From the cell containing the given text, extract its center point as [x, y] coordinate. 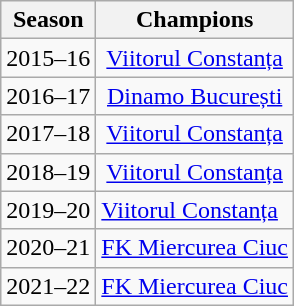
Dinamo București [195, 96]
2016–17 [48, 96]
2021–22 [48, 286]
Champions [195, 20]
2017–18 [48, 134]
Season [48, 20]
2019–20 [48, 210]
2018–19 [48, 172]
2015–16 [48, 58]
2020–21 [48, 248]
